Return the (X, Y) coordinate for the center point of the cell that contains the specified text.  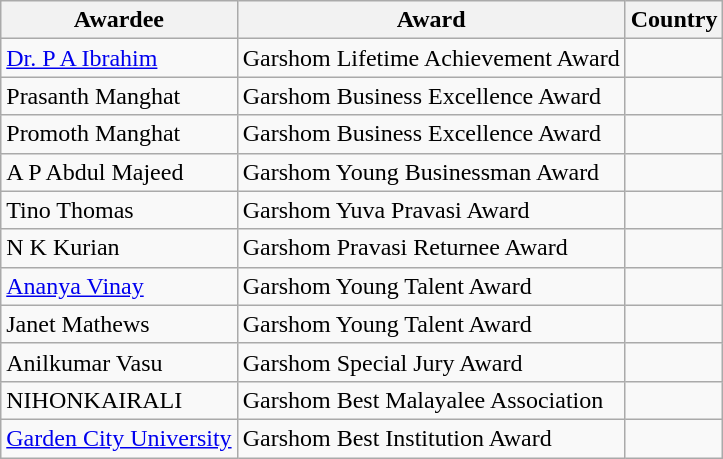
Award (431, 20)
Tino Thomas (119, 210)
Garshom Best Malayalee Association (431, 400)
Garshom Lifetime Achievement Award (431, 58)
Awardee (119, 20)
Ananya Vinay (119, 286)
Garshom Best Institution Award (431, 438)
Promoth Manghat (119, 134)
Janet Mathews (119, 324)
Prasanth Manghat (119, 96)
Garshom Young Businessman Award (431, 172)
Dr. P A Ibrahim (119, 58)
NIHONKAIRALI (119, 400)
Garshom Yuva Pravasi Award (431, 210)
Garden City University (119, 438)
Garshom Special Jury Award (431, 362)
N K Kurian (119, 248)
Anilkumar Vasu (119, 362)
A P Abdul Majeed (119, 172)
Country (674, 20)
Garshom Pravasi Returnee Award (431, 248)
